Output the (X, Y) coordinate of the center of the cell containing the given text.  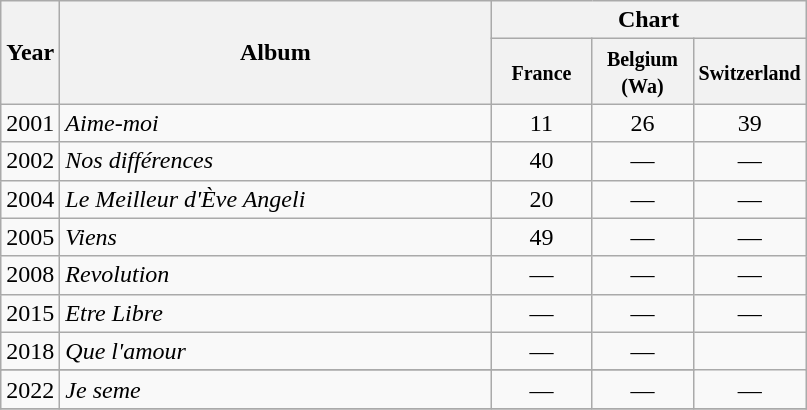
Revolution (276, 275)
Switzerland (750, 72)
Que l'amour (276, 351)
39 (750, 123)
26 (642, 123)
Viens (276, 237)
Belgium (Wa) (642, 72)
Etre Libre (276, 313)
Je seme (276, 389)
Aime-moi (276, 123)
Nos différences (276, 161)
40 (542, 161)
Le Meilleur d'Ève Angeli (276, 199)
49 (542, 237)
2015 (30, 313)
2008 (30, 275)
20 (542, 199)
2001 (30, 123)
Year (30, 52)
2004 (30, 199)
France (542, 72)
2005 (30, 237)
Album (276, 52)
Chart (648, 20)
2018 (30, 351)
11 (542, 123)
2002 (30, 161)
2022 (30, 389)
